Provide the (x, y) coordinate of the cell's center where the given text is located.  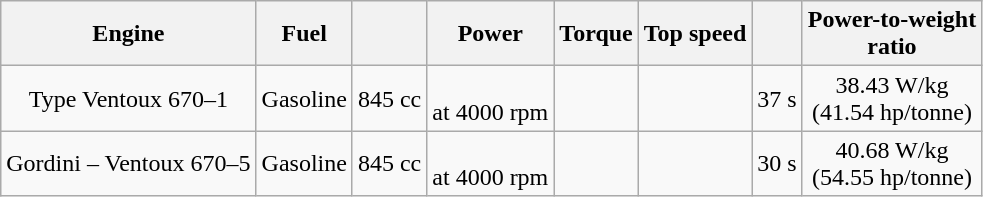
Gordini – Ventoux 670–5 (128, 164)
Top speed (695, 34)
Power (490, 34)
30 s (777, 164)
40.68 W/kg(54.55 hp/tonne) (892, 164)
38.43 W/kg(41.54 hp/tonne) (892, 98)
Engine (128, 34)
Torque (596, 34)
Power-to-weightratio (892, 34)
Fuel (304, 34)
37 s (777, 98)
Type Ventoux 670–1 (128, 98)
